Pinpoint the cell where the given text exists, returning its [X, Y] midpoint coordinate. 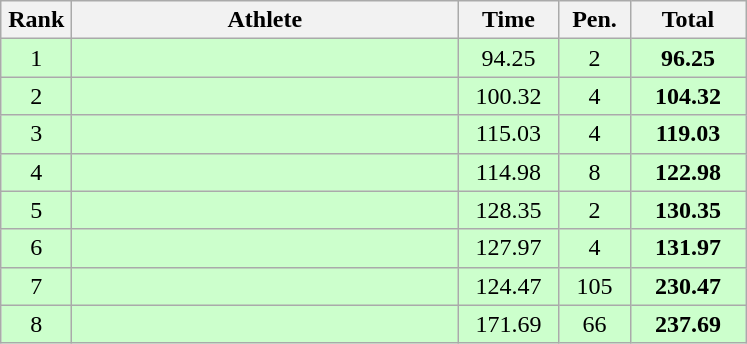
7 [36, 286]
100.32 [508, 96]
Pen. [594, 20]
119.03 [688, 134]
Athlete [265, 20]
130.35 [688, 210]
114.98 [508, 172]
96.25 [688, 58]
Total [688, 20]
115.03 [508, 134]
Time [508, 20]
1 [36, 58]
66 [594, 324]
5 [36, 210]
171.69 [508, 324]
3 [36, 134]
230.47 [688, 286]
237.69 [688, 324]
127.97 [508, 248]
94.25 [508, 58]
124.47 [508, 286]
105 [594, 286]
122.98 [688, 172]
128.35 [508, 210]
Rank [36, 20]
6 [36, 248]
104.32 [688, 96]
131.97 [688, 248]
